Locate the cell with the specified text and output its (X, Y) center coordinate. 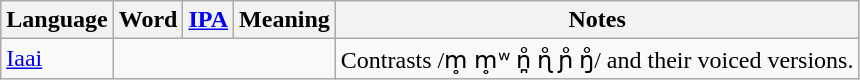
Contrasts /m̥ m̥ʷ n̪̊ ɳ̊ ɲ̊ ŋ̊/ and their voiced versions. (597, 59)
Meaning (285, 20)
IPA (208, 20)
Language (57, 20)
Word (148, 20)
Notes (597, 20)
Iaai (57, 59)
